For the text-containing cell, return its midpoint in [X, Y] coordinate format. 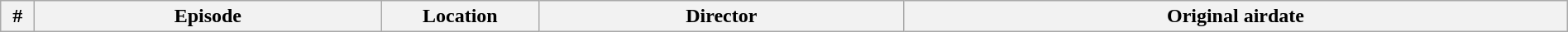
Original airdate [1236, 16]
# [18, 16]
Episode [208, 16]
Director [721, 16]
Location [460, 16]
